Provide the (X, Y) coordinate of the cell's center where the given text is located.  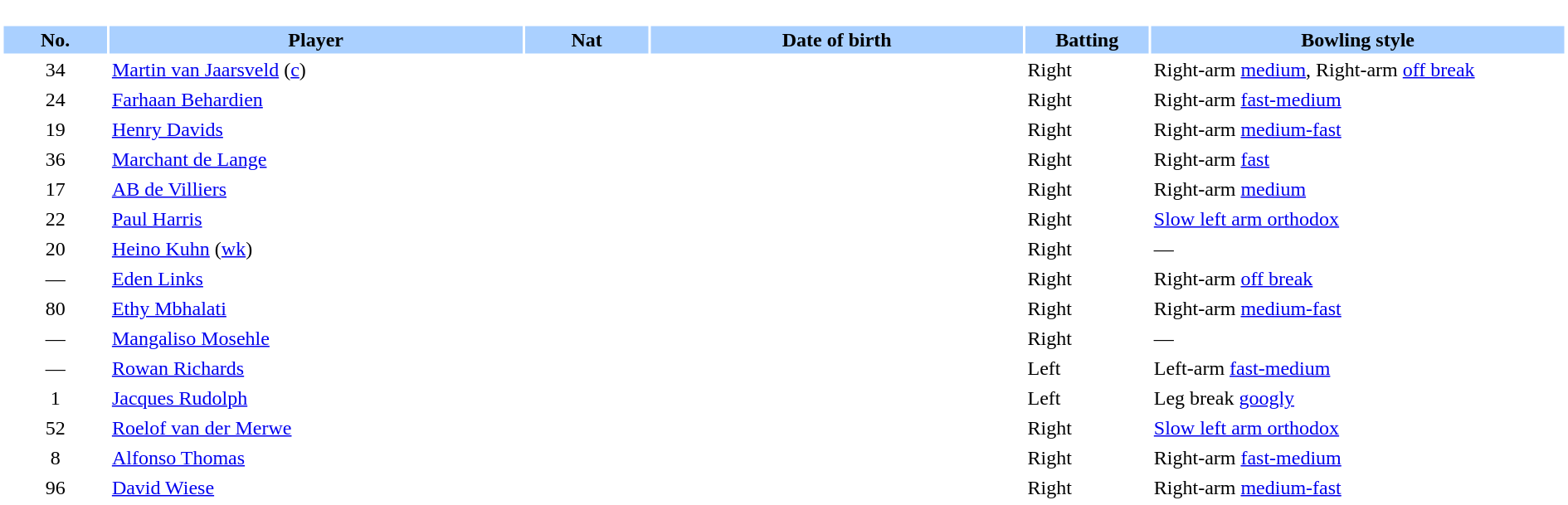
Nat (586, 40)
Leg break googly (1358, 398)
Rowan Richards (316, 368)
22 (55, 219)
AB de Villiers (316, 189)
David Wiese (316, 488)
Henry Davids (316, 129)
Right-arm fast (1358, 159)
Marchant de Lange (316, 159)
8 (55, 458)
Mangaliso Mosehle (316, 338)
Left-arm fast-medium (1358, 368)
52 (55, 428)
24 (55, 100)
Eden Links (316, 279)
96 (55, 488)
Ethy Mbhalati (316, 308)
Right-arm off break (1358, 279)
No. (55, 40)
19 (55, 129)
36 (55, 159)
Bowling style (1358, 40)
17 (55, 189)
20 (55, 249)
Paul Harris (316, 219)
Right-arm medium, Right-arm off break (1358, 70)
Roelof van der Merwe (316, 428)
80 (55, 308)
Date of birth (837, 40)
Player (316, 40)
Right-arm medium (1358, 189)
Heino Kuhn (wk) (316, 249)
Martin van Jaarsveld (c) (316, 70)
Farhaan Behardien (316, 100)
Alfonso Thomas (316, 458)
Batting (1087, 40)
34 (55, 70)
Jacques Rudolph (316, 398)
1 (55, 398)
